Extract the (X, Y) coordinate from the center of the cell holding the provided text.  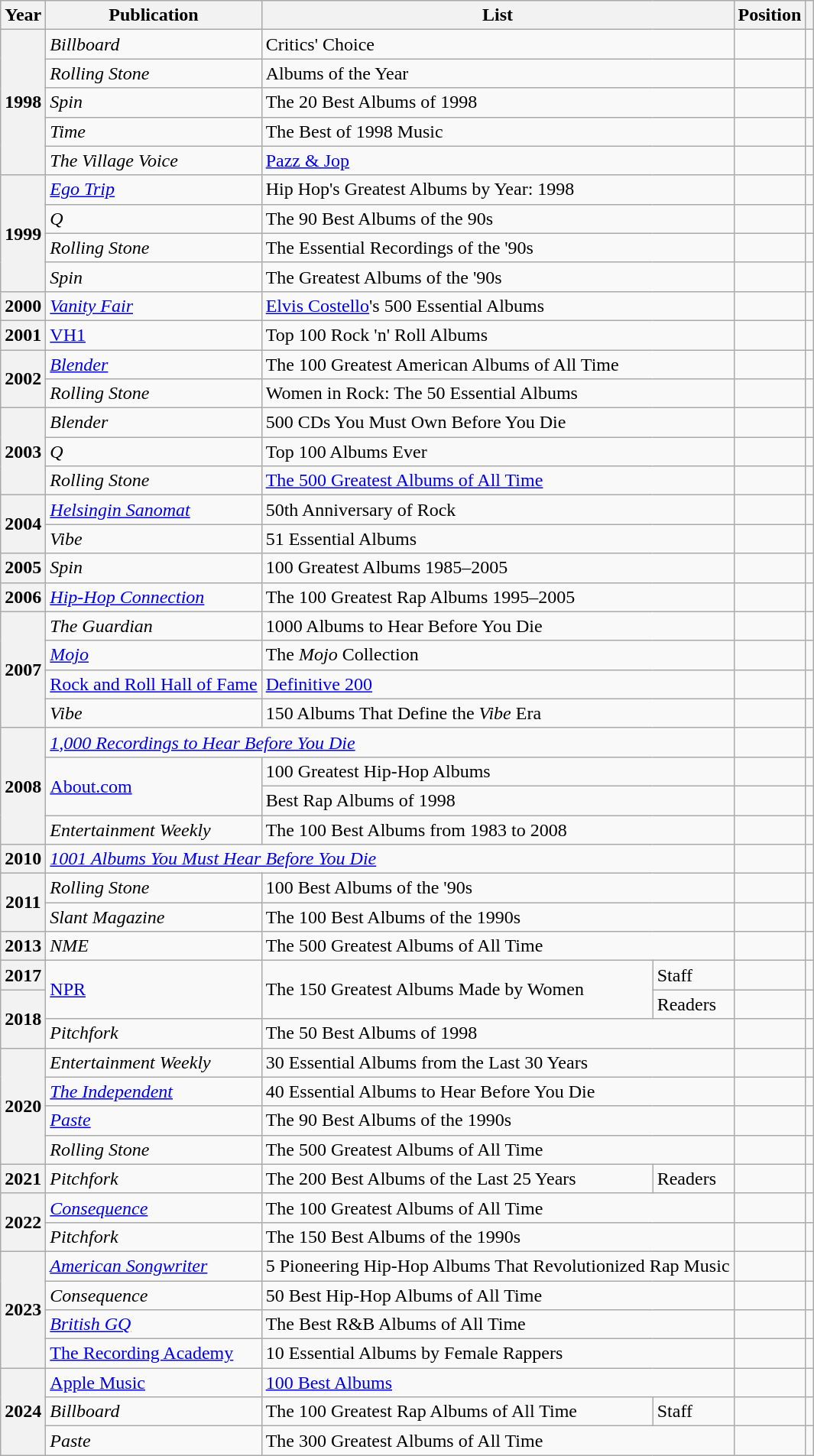
2024 (23, 1412)
The 100 Greatest Rap Albums of All Time (457, 1412)
Elvis Costello's 500 Essential Albums (498, 306)
The 150 Best Albums of the 1990s (498, 1237)
The Greatest Albums of the '90s (498, 277)
100 Best Albums of the '90s (498, 888)
The 100 Greatest Albums of All Time (498, 1208)
2021 (23, 1179)
2001 (23, 335)
The Guardian (154, 626)
2013 (23, 946)
The 50 Best Albums of 1998 (498, 1033)
2007 (23, 670)
2017 (23, 975)
1001 Albums You Must Hear Before You Die (390, 859)
2008 (23, 786)
Top 100 Rock 'n' Roll Albums (498, 335)
2011 (23, 903)
Position (770, 15)
Definitive 200 (498, 684)
150 Albums That Define the Vibe Era (498, 713)
30 Essential Albums from the Last 30 Years (498, 1062)
The 90 Best Albums of the 1990s (498, 1120)
5 Pioneering Hip-Hop Albums That Revolutionized Rap Music (498, 1266)
British GQ (154, 1325)
The 100 Best Albums of the 1990s (498, 917)
Women in Rock: The 50 Essential Albums (498, 394)
The 150 Greatest Albums Made by Women (457, 990)
Slant Magazine (154, 917)
The 100 Greatest American Albums of All Time (498, 365)
The 20 Best Albums of 1998 (498, 102)
500 CDs You Must Own Before You Die (498, 423)
The Best of 1998 Music (498, 131)
Time (154, 131)
Top 100 Albums Ever (498, 452)
2002 (23, 379)
American Songwriter (154, 1266)
2023 (23, 1309)
Vanity Fair (154, 306)
50th Anniversary of Rock (498, 510)
2010 (23, 859)
Rock and Roll Hall of Fame (154, 684)
1,000 Recordings to Hear Before You Die (390, 742)
The 300 Greatest Albums of All Time (498, 1441)
40 Essential Albums to Hear Before You Die (498, 1091)
The 100 Greatest Rap Albums 1995–2005 (498, 597)
100 Best Albums (498, 1383)
List (498, 15)
50 Best Hip-Hop Albums of All Time (498, 1295)
2000 (23, 306)
Critics' Choice (498, 44)
2020 (23, 1106)
2006 (23, 597)
Best Rap Albums of 1998 (498, 800)
NME (154, 946)
The 100 Best Albums from 1983 to 2008 (498, 829)
NPR (154, 990)
10 Essential Albums by Female Rappers (498, 1354)
2005 (23, 568)
2018 (23, 1019)
The Independent (154, 1091)
1998 (23, 102)
Hip-Hop Connection (154, 597)
The Mojo Collection (498, 655)
VH1 (154, 335)
100 Greatest Hip-Hop Albums (498, 771)
About.com (154, 786)
1999 (23, 233)
The Recording Academy (154, 1354)
The 200 Best Albums of the Last 25 Years (457, 1179)
The Essential Recordings of the '90s (498, 248)
Apple Music (154, 1383)
Year (23, 15)
The 90 Best Albums of the 90s (498, 219)
Helsingin Sanomat (154, 510)
Ego Trip (154, 190)
Pazz & Jop (498, 161)
2003 (23, 452)
1000 Albums to Hear Before You Die (498, 626)
The Best R&B Albums of All Time (498, 1325)
2022 (23, 1222)
2004 (23, 524)
Hip Hop's Greatest Albums by Year: 1998 (498, 190)
Publication (154, 15)
Albums of the Year (498, 73)
100 Greatest Albums 1985–2005 (498, 568)
The Village Voice (154, 161)
51 Essential Albums (498, 539)
Mojo (154, 655)
